Detect which cell encompasses the target text, then output its (x, y) center coordinate. 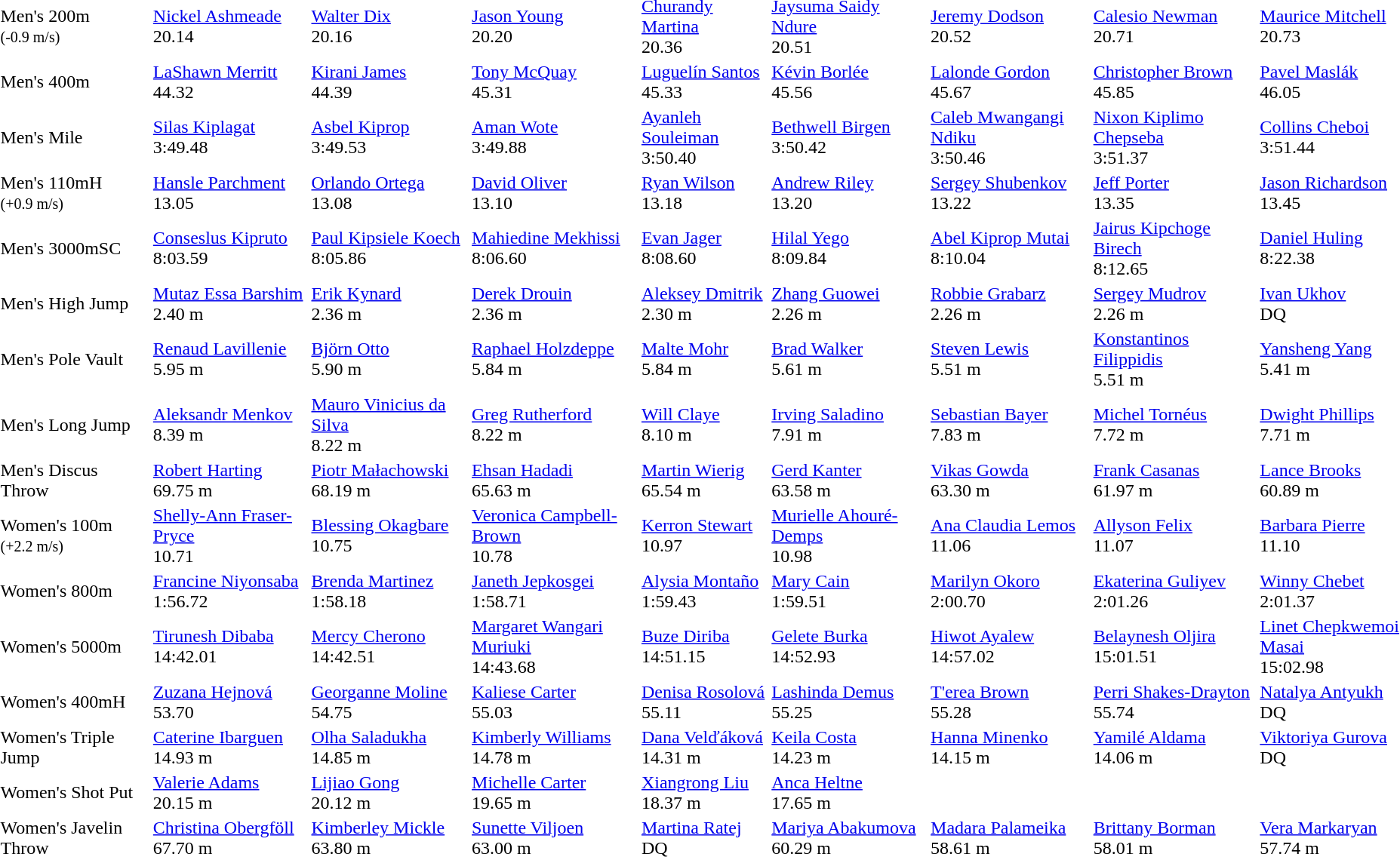
Silas Kiplagat 3:49.48 (229, 137)
Hanna Minenko 14.15 m (1010, 747)
Brad Walker 5.61 m (849, 359)
Mercy Cherono 14:42.51 (389, 647)
Allyson Felix 11.07 (1174, 536)
Nixon Kiplimo Chepseba 3:51.37 (1174, 137)
Conseslus Kipruto 8:03.59 (229, 248)
Steven Lewis 5.51 m (1010, 359)
Björn Otto 5.90 m (389, 359)
Erik Kynard 2.36 m (389, 303)
Lalonde Gordon 45.67 (1010, 81)
Perri Shakes-Drayton 55.74 (1174, 702)
Evan Jager 8:08.60 (703, 248)
Piotr Małachowski 68.19 m (389, 480)
Alysia Montaño 1:59.43 (703, 591)
Brenda Martinez 1:58.18 (389, 591)
Yamilé Aldama 14.06 m (1174, 747)
Kaliese Carter 55.03 (555, 702)
Murielle Ahouré-Demps 10.98 (849, 536)
Jeff Porter 13.35 (1174, 193)
Sergey Shubenkov 13.22 (1010, 193)
Mauro Vinicius da Silva 8.22 m (389, 425)
Xiangrong Liu 18.37 m (703, 792)
Zhang Guowei 2.26 m (849, 303)
David Oliver 13.10 (555, 193)
Lijiao Gong 20.12 m (389, 792)
Kévin Borlée 45.56 (849, 81)
Will Claye 8.10 m (703, 425)
Blessing Okagbare 10.75 (389, 536)
Mahiedine Mekhissi 8:06.60 (555, 248)
Mutaz Essa Barshim 2.40 m (229, 303)
Paul Kipsiele Koech 8:05.86 (389, 248)
Kerron Stewart 10.97 (703, 536)
Sergey Mudrov 2.26 m (1174, 303)
LaShawn Merritt 44.32 (229, 81)
Michelle Carter 19.65 m (555, 792)
Aleksey Dmitrik 2.30 m (703, 303)
Olha Saladukha 14.85 m (389, 747)
Martin Wierig 65.54 m (703, 480)
Ayanleh Souleiman 3:50.40 (703, 137)
Ryan Wilson 13.18 (703, 193)
Valerie Adams 20.15 m (229, 792)
Renaud Lavillenie 5.95 m (229, 359)
Konstantinos Filippidis 5.51 m (1174, 359)
Christopher Brown 45.85 (1174, 81)
Derek Drouin 2.36 m (555, 303)
Caterine Ibarguen 14.93 m (229, 747)
Robert Harting 69.75 m (229, 480)
Tirunesh Dibaba 14:42.01 (229, 647)
Robbie Grabarz 2.26 m (1010, 303)
Abel Kiprop Mutai 8:10.04 (1010, 248)
Shelly-Ann Fraser-Pryce 10.71 (229, 536)
Aleksandr Menkov 8.39 m (229, 425)
Tony McQuay 45.31 (555, 81)
Vikas Gowda 63.30 m (1010, 480)
Luguelín Santos 45.33 (703, 81)
Hiwot Ayalew 14:57.02 (1010, 647)
Asbel Kiprop 3:49.53 (389, 137)
Mary Cain 1:59.51 (849, 591)
Aman Wote 3:49.88 (555, 137)
Janeth Jepkosgei 1:58.71 (555, 591)
Sebastian Bayer 7.83 m (1010, 425)
Hilal Yego 8:09.84 (849, 248)
Irving Saladino 7.91 m (849, 425)
Andrew Riley 13.20 (849, 193)
Michel Tornéus 7.72 m (1174, 425)
T'erea Brown 55.28 (1010, 702)
Anca Heltne 17.65 m (849, 792)
Keila Costa 14.23 m (849, 747)
Gerd Kanter 63.58 m (849, 480)
Denisa Rosolová 55.11 (703, 702)
Jairus Kipchoge Birech 8:12.65 (1174, 248)
Georganne Moline 54.75 (389, 702)
Hansle Parchment 13.05 (229, 193)
Raphael Holzdeppe 5.84 m (555, 359)
Margaret Wangari Muriuki 14:43.68 (555, 647)
Zuzana Hejnová 53.70 (229, 702)
Belaynesh Oljira 15:01.51 (1174, 647)
Gelete Burka 14:52.93 (849, 647)
Bethwell Birgen 3:50.42 (849, 137)
Dana Velďáková 14.31 m (703, 747)
Kirani James 44.39 (389, 81)
Francine Niyonsaba 1:56.72 (229, 591)
Kimberly Williams 14.78 m (555, 747)
Orlando Ortega 13.08 (389, 193)
Ekaterina Guliyev 2:01.26 (1174, 591)
Marilyn Okoro 2:00.70 (1010, 591)
Ana Claudia Lemos 11.06 (1010, 536)
Frank Casanas 61.97 m (1174, 480)
Greg Rutherford 8.22 m (555, 425)
Malte Mohr 5.84 m (703, 359)
Buze Diriba 14:51.15 (703, 647)
Ehsan Hadadi 65.63 m (555, 480)
Veronica Campbell-Brown 10.78 (555, 536)
Lashinda Demus 55.25 (849, 702)
Caleb Mwangangi Ndiku 3:50.46 (1010, 137)
